Output the [x, y] coordinate of the center of the cell containing the given text.  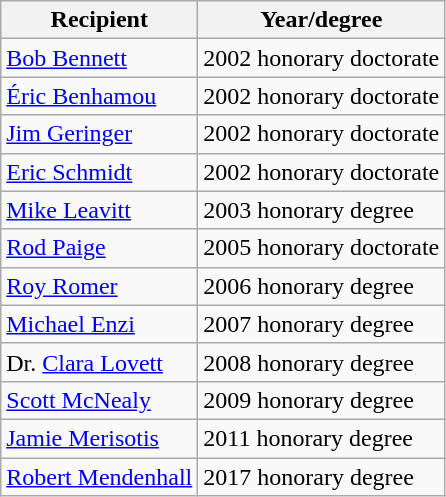
Robert Mendenhall [100, 477]
2007 honorary degree [322, 324]
Bob Bennett [100, 58]
2003 honorary degree [322, 210]
Year/degree [322, 20]
Michael Enzi [100, 324]
Jamie Merisotis [100, 438]
Éric Benhamou [100, 96]
Rod Paige [100, 248]
2017 honorary degree [322, 477]
2008 honorary degree [322, 362]
Scott McNealy [100, 400]
Jim Geringer [100, 134]
Roy Romer [100, 286]
Eric Schmidt [100, 172]
Dr. Clara Lovett [100, 362]
2009 honorary degree [322, 400]
Recipient [100, 20]
2006 honorary degree [322, 286]
2011 honorary degree [322, 438]
2005 honorary doctorate [322, 248]
Mike Leavitt [100, 210]
